Identify which cell holds the provided text, then report its (X, Y) central coordinate. 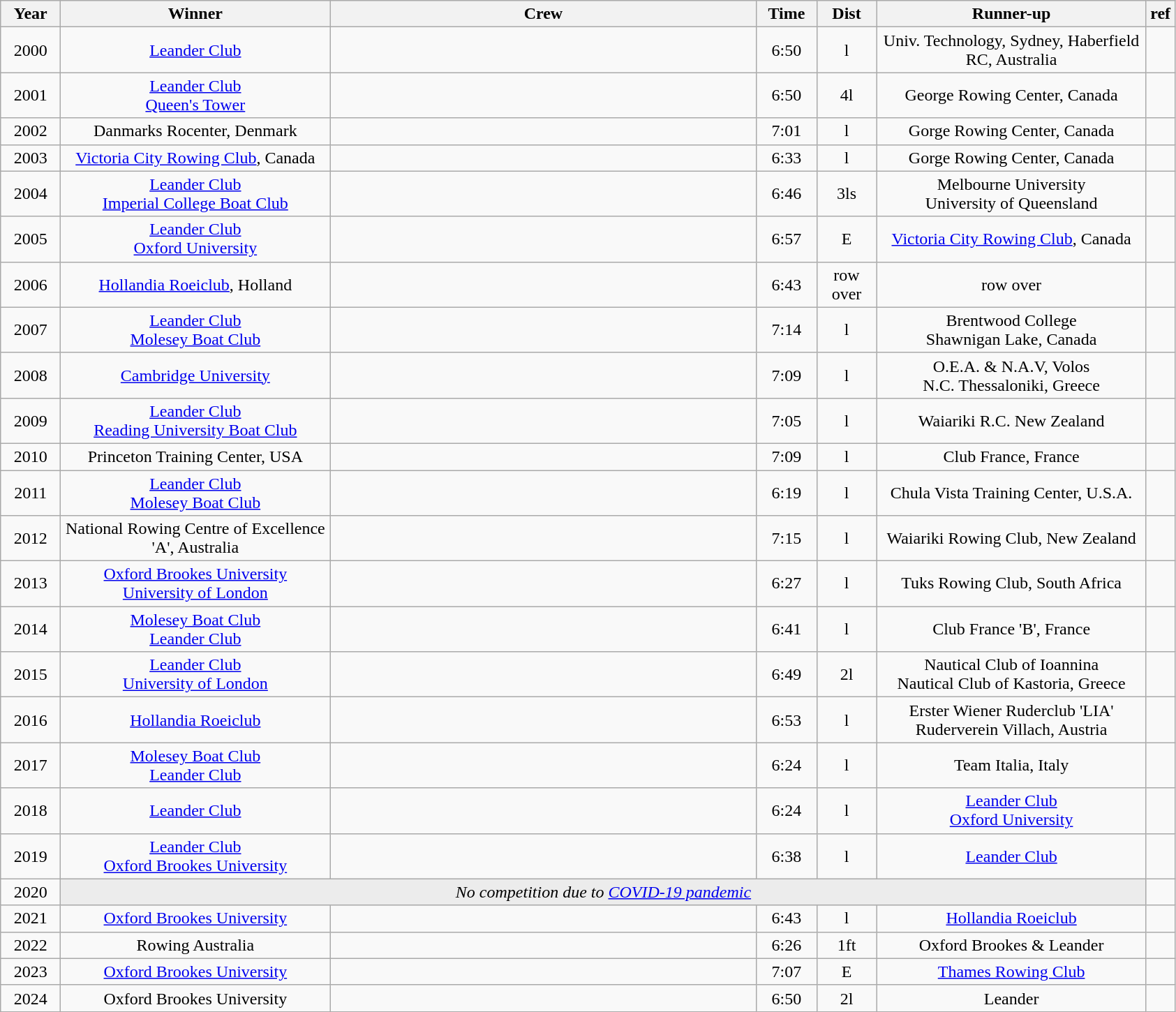
2017 (31, 765)
6:38 (787, 856)
6:27 (787, 583)
6:41 (787, 630)
2011 (31, 493)
Melbourne University University of Queensland (1011, 194)
Time (787, 14)
Oxford Brookes University University of London (195, 583)
Club France 'B', France (1011, 630)
Dist (847, 14)
2023 (31, 972)
2024 (31, 998)
Leander Club Reading University Boat Club (195, 420)
Leander (1011, 998)
Brentwood College Shawnigan Lake, Canada (1011, 329)
Rowing Australia (195, 945)
2013 (31, 583)
2015 (31, 674)
Princeton Training Center, USA (195, 456)
2020 (31, 892)
ref (1160, 14)
2000 (31, 50)
2021 (31, 918)
4l (847, 95)
Club France, France (1011, 456)
6:46 (787, 194)
Oxford Brookes & Leander (1011, 945)
2002 (31, 131)
2022 (31, 945)
Leander Club Oxford Brookes University (195, 856)
2010 (31, 456)
2005 (31, 239)
7:14 (787, 329)
6:26 (787, 945)
George Rowing Center, Canada (1011, 95)
2018 (31, 811)
7:05 (787, 420)
National Rowing Centre of Excellence 'A', Australia (195, 539)
6:19 (787, 493)
Tuks Rowing Club, South Africa (1011, 583)
Waiariki Rowing Club, New Zealand (1011, 539)
Waiariki R.C. New Zealand (1011, 420)
3ls (847, 194)
Cambridge University (195, 375)
Leander Club Imperial College Boat Club (195, 194)
Nautical Club of Ioannina Nautical Club of Kastoria, Greece (1011, 674)
2007 (31, 329)
Team Italia, Italy (1011, 765)
Leander Club University of London (195, 674)
2009 (31, 420)
7:15 (787, 539)
1ft (847, 945)
Hollandia Roeiclub, Holland (195, 285)
7:01 (787, 131)
Univ. Technology, Sydney, Haberfield RC, Australia (1011, 50)
6:53 (787, 720)
6:57 (787, 239)
Year (31, 14)
2006 (31, 285)
2001 (31, 95)
2003 (31, 158)
7:07 (787, 972)
6:49 (787, 674)
Danmarks Rocenter, Denmark (195, 131)
Chula Vista Training Center, U.S.A. (1011, 493)
2004 (31, 194)
2019 (31, 856)
Erster Wiener Ruderclub 'LIA' Ruderverein Villach, Austria (1011, 720)
Winner (195, 14)
O.E.A. & N.A.V, Volos N.C. Thessaloniki, Greece (1011, 375)
Leander Club Queen's Tower (195, 95)
No competition due to COVID-19 pandemic (603, 892)
Crew (543, 14)
6:33 (787, 158)
2014 (31, 630)
2012 (31, 539)
Thames Rowing Club (1011, 972)
2016 (31, 720)
2008 (31, 375)
Runner-up (1011, 14)
